Locate the cell with the specified text and output its (X, Y) center coordinate. 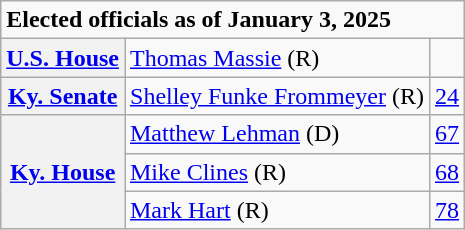
Matthew Lehman (D) (276, 134)
Thomas Massie (R) (276, 58)
Elected officials as of January 3, 2025 (233, 20)
24 (448, 96)
78 (448, 210)
68 (448, 172)
Ky. Senate (63, 96)
U.S. House (63, 58)
Mark Hart (R) (276, 210)
Shelley Funke Frommeyer (R) (276, 96)
Mike Clines (R) (276, 172)
Ky. House (63, 172)
67 (448, 134)
